For the text-containing cell, return its midpoint in (X, Y) coordinate format. 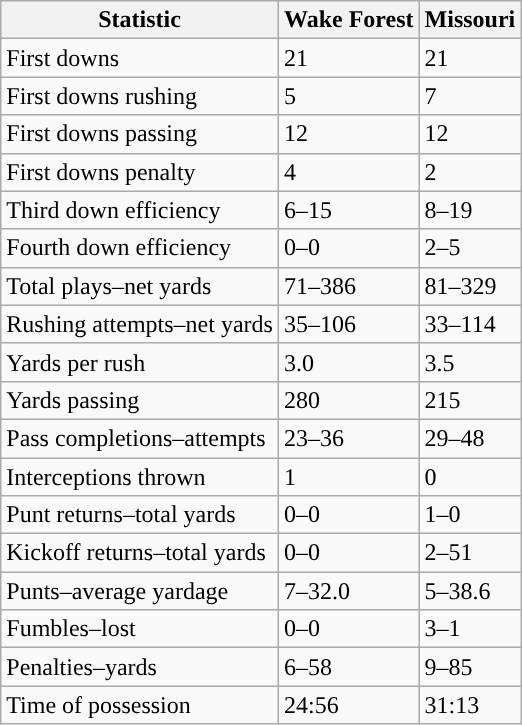
5–38.6 (470, 591)
First downs penalty (140, 172)
2–5 (470, 248)
280 (348, 400)
Penalties–yards (140, 667)
First downs passing (140, 134)
Third down efficiency (140, 210)
71–386 (348, 286)
Time of possession (140, 705)
Punt returns–total yards (140, 515)
Total plays–net yards (140, 286)
Yards per rush (140, 362)
Fumbles–lost (140, 629)
Punts–average yardage (140, 591)
First downs (140, 58)
3–1 (470, 629)
31:13 (470, 705)
35–106 (348, 324)
5 (348, 96)
1 (348, 477)
3.5 (470, 362)
2–51 (470, 553)
33–114 (470, 324)
Rushing attempts–net yards (140, 324)
Interceptions thrown (140, 477)
23–36 (348, 438)
6–58 (348, 667)
81–329 (470, 286)
First downs rushing (140, 96)
Fourth down efficiency (140, 248)
2 (470, 172)
8–19 (470, 210)
1–0 (470, 515)
Pass completions–attempts (140, 438)
Kickoff returns–total yards (140, 553)
Missouri (470, 20)
3.0 (348, 362)
Wake Forest (348, 20)
0 (470, 477)
6–15 (348, 210)
9–85 (470, 667)
Yards passing (140, 400)
7 (470, 96)
Statistic (140, 20)
24:56 (348, 705)
4 (348, 172)
215 (470, 400)
7–32.0 (348, 591)
29–48 (470, 438)
